Pinpoint the cell where the given text exists, returning its (X, Y) midpoint coordinate. 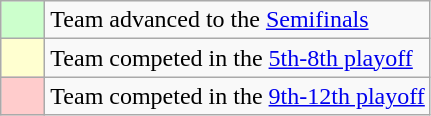
Team competed in the 5th-8th playoff (238, 58)
Team advanced to the Semifinals (238, 20)
Team competed in the 9th-12th playoff (238, 96)
